Pinpoint the cell where the given text exists, returning its [x, y] midpoint coordinate. 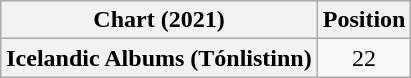
Position [364, 20]
Icelandic Albums (Tónlistinn) [159, 58]
22 [364, 58]
Chart (2021) [159, 20]
